Locate the cell with the specified text and output its [X, Y] center coordinate. 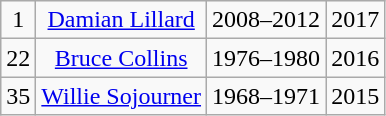
2015 [356, 96]
22 [18, 58]
2008–2012 [266, 20]
2016 [356, 58]
Bruce Collins [122, 58]
Willie Sojourner [122, 96]
Damian Lillard [122, 20]
1976–1980 [266, 58]
35 [18, 96]
2017 [356, 20]
1 [18, 20]
1968–1971 [266, 96]
